Return the [x, y] coordinate for the center point of the cell that contains the specified text.  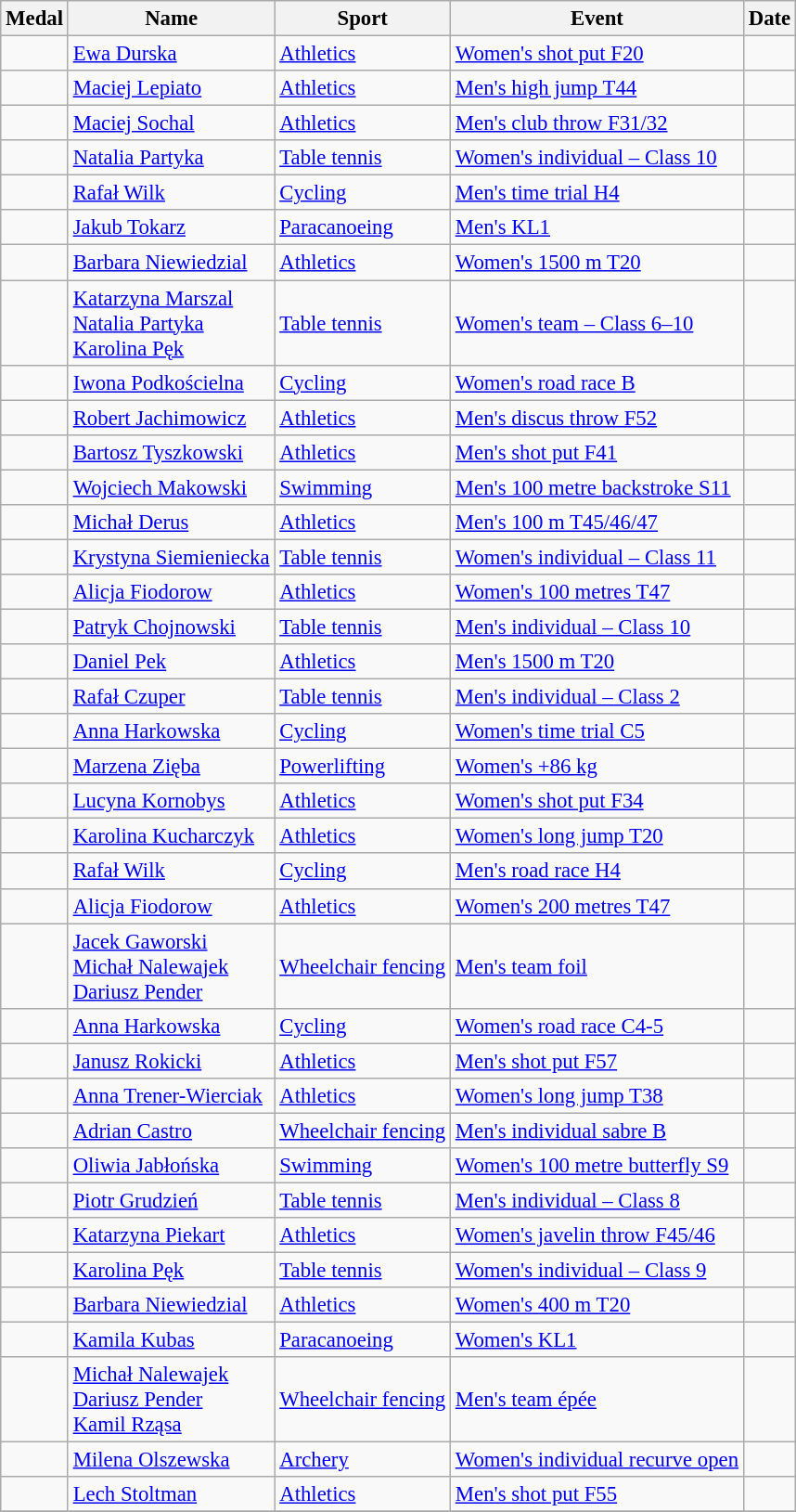
Women's KL1 [597, 1340]
Patryk Chojnowski [171, 627]
Wojciech Makowski [171, 487]
Women's individual – Class 10 [597, 158]
Medal [35, 19]
Katarzyna MarszalNatalia PartykaKarolina Pęk [171, 323]
Men's time trial H4 [597, 193]
Ewa Durska [171, 54]
Kamila Kubas [171, 1340]
Men's 100 metre backstroke S11 [597, 487]
Name [171, 19]
Jakub Tokarz [171, 227]
Women's shot put F20 [597, 54]
Men's club throw F31/32 [597, 123]
Men's discus throw F52 [597, 418]
Bartosz Tyszkowski [171, 452]
Powerlifting [363, 767]
Women's individual – Class 11 [597, 557]
Women's long jump T38 [597, 1096]
Men's team foil [597, 966]
Women's 100 metres T47 [597, 592]
Women's road race B [597, 382]
Event [597, 19]
Maciej Lepiato [171, 88]
Iwona Podkościelna [171, 382]
Katarzyna Piekart [171, 1235]
Robert Jachimowicz [171, 418]
Women's shot put F34 [597, 801]
Sport [363, 19]
Date [769, 19]
Adrian Castro [171, 1131]
Men's team épée [597, 1400]
Daniel Pek [171, 662]
Natalia Partyka [171, 158]
Women's individual recurve open [597, 1460]
Women's long jump T20 [597, 836]
Men's KL1 [597, 227]
Men's individual – Class 8 [597, 1200]
Men's individual sabre B [597, 1131]
Women's 1500 m T20 [597, 263]
Women's individual – Class 9 [597, 1271]
Women's team – Class 6–10 [597, 323]
Anna Trener-Wierciak [171, 1096]
Men's high jump T44 [597, 88]
Piotr Grudzień [171, 1200]
Men's individual – Class 10 [597, 627]
Krystyna Siemieniecka [171, 557]
Maciej Sochal [171, 123]
Women's 200 metres T47 [597, 906]
Rafał Czuper [171, 697]
Women's time trial C5 [597, 731]
Janusz Rokicki [171, 1061]
Milena Olszewska [171, 1460]
Men's individual – Class 2 [597, 697]
Men's road race H4 [597, 872]
Michał NalewajekDariusz PenderKamil Rząsa [171, 1400]
Michał Derus [171, 523]
Marzena Zięba [171, 767]
Men's 1500 m T20 [597, 662]
Women's 100 metre butterfly S9 [597, 1166]
Women's javelin throw F45/46 [597, 1235]
Lucyna Kornobys [171, 801]
Women's 400 m T20 [597, 1305]
Karolina Kucharczyk [171, 836]
Jacek GaworskiMichał NalewajekDariusz Pender [171, 966]
Archery [363, 1460]
Men's shot put F57 [597, 1061]
Women's road race C4-5 [597, 1026]
Women's +86 kg [597, 767]
Oliwia Jabłońska [171, 1166]
Men's 100 m T45/46/47 [597, 523]
Karolina Pęk [171, 1271]
Men's shot put F41 [597, 452]
